Identify which cell holds the provided text, then report its [X, Y] central coordinate. 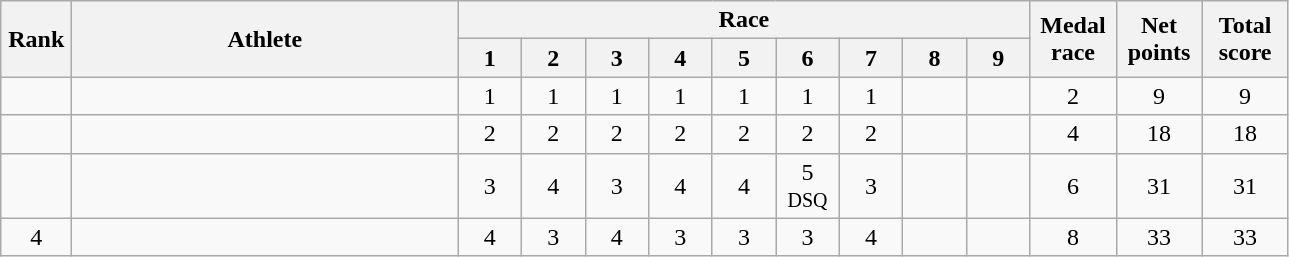
7 [871, 58]
Total score [1245, 39]
Race [744, 20]
Net points [1159, 39]
Rank [36, 39]
Medal race [1073, 39]
Athlete [265, 39]
5 [744, 58]
5DSQ [808, 186]
